Scan for the cell matching the given text and deliver its [x, y] coordinate at center. 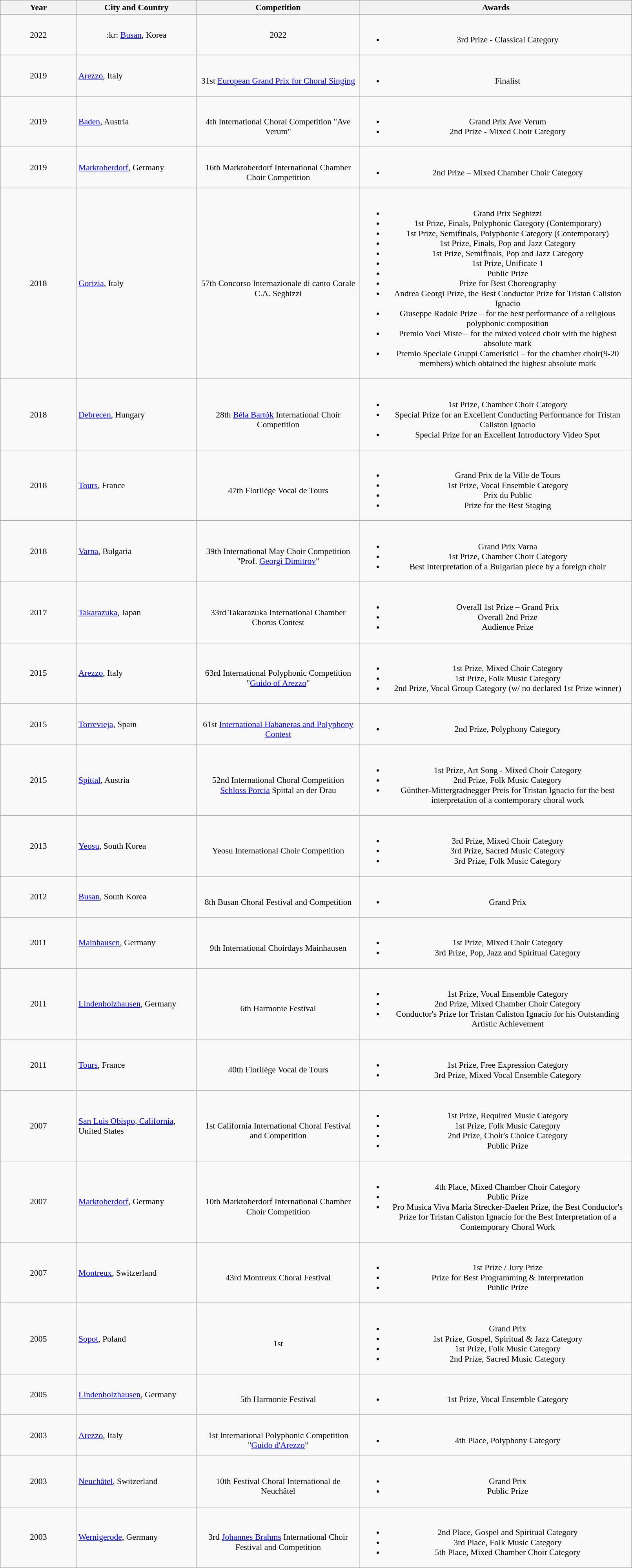
Grand Prix de la Ville de Tours1st Prize, Vocal Ensemble CategoryPrix du PublicPrize for the Best Staging [496, 486]
Wernigerode, Germany [137, 1537]
3rd Johannes Brahms International Choir Festival and Competition [278, 1537]
Torrevieja, Spain [137, 724]
63rd International Polyphonic Competition "Guido of Arezzo" [278, 673]
10th Marktoberdorf International Chamber Choir Competition [278, 1202]
City and Country [137, 7]
Spittal, Austria [137, 780]
2nd Prize – Mixed Chamber Choir Category [496, 168]
4th Place, Polyphony Category [496, 1435]
San Luis Obispo, California, United States [137, 1126]
Grand Prix Varna1st Prize, Chamber Choir CategoryBest Interpretation of a Bulgarian piece by a foreign choir [496, 552]
31st European Grand Prix for Choral Singing [278, 76]
1st [278, 1339]
1st International Polyphonic Competition "Guido d'Arezzo” [278, 1435]
Grand PrixPublic Prize [496, 1482]
Awards [496, 7]
2nd Place, Gospel and Spiritual Category3rd Place, Folk Music Category5th Place, Mixed Chamber Choir Category [496, 1537]
Grand Prix Ave Verum2nd Prize - Mixed Choir Category [496, 122]
8th Busan Choral Festival and Competition [278, 897]
10th Festival Choral International de Neuchâtel [278, 1482]
Competition [278, 7]
28th Béla Bartók International Choir Competition [278, 414]
2017 [38, 612]
3rd Prize, Mixed Choir Category3rd Prize, Sacred Music Category3rd Prize, Folk Music Category [496, 846]
Grand Prix [496, 897]
40th Florilège Vocal de Tours [278, 1065]
39th International May Choir Competition "Prof. Georgi Dimitrov" [278, 552]
:kr: Busan, Korea [137, 35]
Year [38, 7]
6th Harmonie Festival [278, 1004]
Takarazuka, Japan [137, 612]
Neuchâtel, Switzerland [137, 1482]
2nd Prize, Polyphony Category [496, 724]
Finalist [496, 76]
52nd International Choral Competition Schloss Porcia Spittal an der Drau [278, 780]
1st California International Choral Festival and Competition [278, 1126]
1st Prize, Required Music Category1st Prize, Folk Music Category2nd Prize, Choir's Choice CategoryPublic Prize [496, 1126]
Baden, Austria [137, 122]
1st Prize, Free Expression Category3rd Prize, Mixed Vocal Ensemble Category [496, 1065]
1st Prize, Vocal Ensemble Category [496, 1395]
2012 [38, 897]
1st Prize, Mixed Choir Category1st Prize, Folk Music Category2nd Prize, Vocal Group Category (w/ no declared 1st Prize winner) [496, 673]
Yeosu, South Korea [137, 846]
Varna, Bulgaria [137, 552]
1st Prize / Jury PrizePrize for Best Programming & InterpretationPublic Prize [496, 1273]
57th Concorso Internazionale di canto Corale C.A. Seghizzi [278, 283]
33rd Takarazuka International Chamber Chorus Contest [278, 612]
47th Florilège Vocal de Tours [278, 486]
3rd Prize - Classical Category [496, 35]
61st International Habaneras and Polyphony Contest [278, 724]
16th Marktoberdorf International Chamber Choir Competition [278, 168]
5th Harmonie Festival [278, 1395]
1st Prize, Mixed Choir Category3rd Prize, Pop, Jazz and Spiritual Category [496, 943]
Mainhausen, Germany [137, 943]
Busan, South Korea [137, 897]
4th International Choral Competition "Ave Verum" [278, 122]
Gorizia, Italy [137, 283]
2013 [38, 846]
Yeosu International Choir Competition [278, 846]
Montreux, Switzerland [137, 1273]
Overall 1st Prize – Grand PrixOverall 2nd PrizeAudience Prize [496, 612]
Sopot, Poland [137, 1339]
Debrecen, Hungary [137, 414]
43rd Montreux Choral Festival [278, 1273]
Grand Prix1st Prize, Gospel, Spiritual & Jazz Category1st Prize, Folk Music Category2nd Prize, Sacred Music Category [496, 1339]
9th International Choirdays Mainhausen [278, 943]
